For the text-containing cell, return its midpoint in (X, Y) coordinate format. 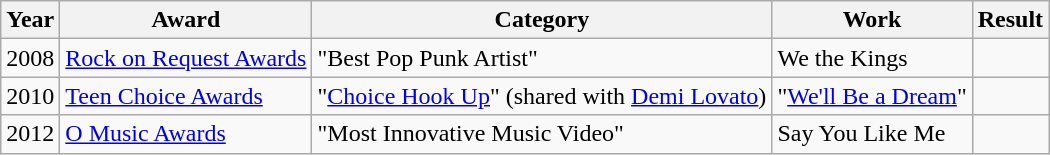
Work (872, 20)
"Best Pop Punk Artist" (542, 58)
"Most Innovative Music Video" (542, 134)
Award (186, 20)
Year (30, 20)
"Choice Hook Up" (shared with Demi Lovato) (542, 96)
2010 (30, 96)
Say You Like Me (872, 134)
2008 (30, 58)
Rock on Request Awards (186, 58)
"We'll Be a Dream" (872, 96)
We the Kings (872, 58)
O Music Awards (186, 134)
2012 (30, 134)
Category (542, 20)
Result (1010, 20)
Teen Choice Awards (186, 96)
